Extract the (X, Y) coordinate from the center of the cell holding the provided text.  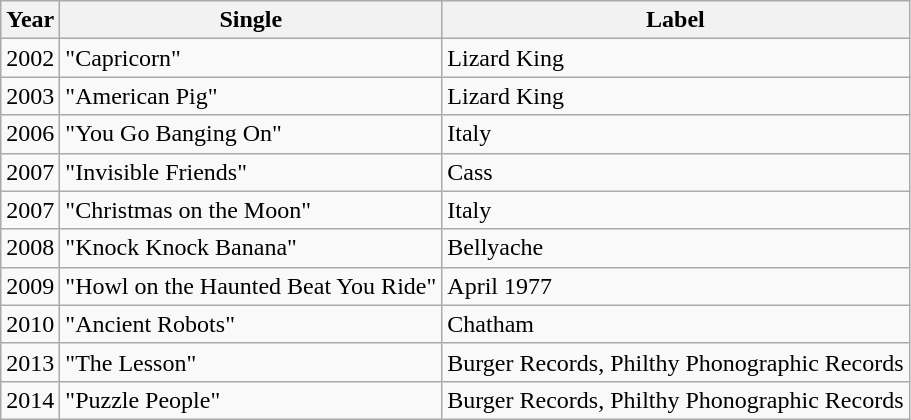
"Ancient Robots" (251, 324)
2006 (30, 134)
"Christmas on the Moon" (251, 210)
2003 (30, 96)
"American Pig" (251, 96)
Year (30, 20)
2009 (30, 286)
Single (251, 20)
"Knock Knock Banana" (251, 248)
2014 (30, 400)
Label (676, 20)
"Invisible Friends" (251, 172)
"Howl on the Haunted Beat You Ride" (251, 286)
2013 (30, 362)
"You Go Banging On" (251, 134)
2010 (30, 324)
"Puzzle People" (251, 400)
"Capricorn" (251, 58)
Chatham (676, 324)
"The Lesson" (251, 362)
2008 (30, 248)
2002 (30, 58)
April 1977 (676, 286)
Cass (676, 172)
Bellyache (676, 248)
